Return (X, Y) of the center of cell containing provided text 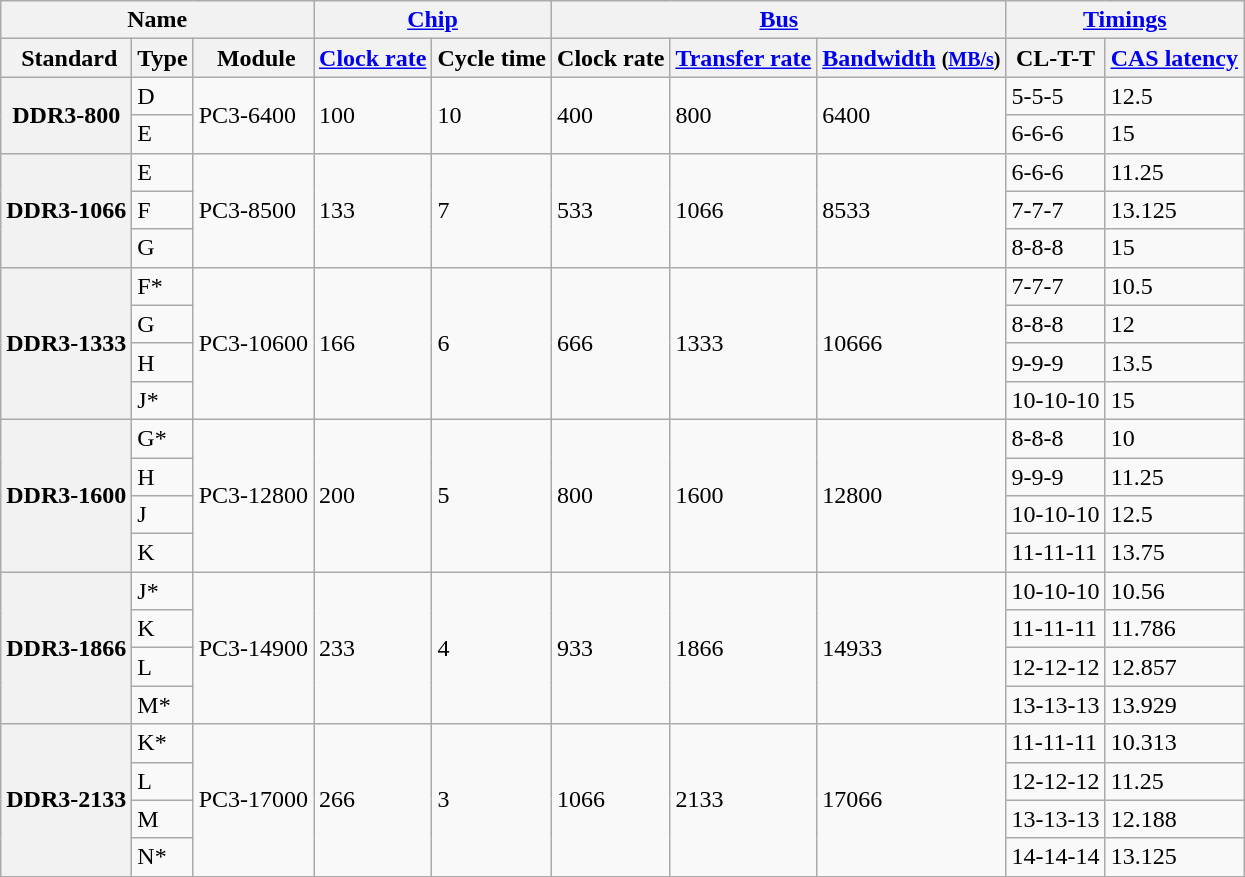
DDR3-800 (66, 115)
Bandwidth (MB/s) (912, 58)
PC3-6400 (253, 115)
10666 (912, 343)
133 (373, 210)
CL-T-T (1056, 58)
100 (373, 115)
J (162, 515)
233 (373, 648)
Cycle time (492, 58)
G* (162, 438)
4 (492, 648)
3 (492, 800)
Type (162, 58)
12.857 (1174, 667)
N* (162, 857)
DDR3-1866 (66, 648)
DDR3-2133 (66, 800)
1600 (744, 495)
6400 (912, 115)
1866 (744, 648)
13.5 (1174, 362)
6 (492, 343)
17066 (912, 800)
14933 (912, 648)
12.188 (1174, 819)
Name (158, 20)
1333 (744, 343)
PC3-14900 (253, 648)
12800 (912, 495)
266 (373, 800)
DDR3-1600 (66, 495)
200 (373, 495)
CAS latency (1174, 58)
PC3-8500 (253, 210)
10.56 (1174, 591)
Transfer rate (744, 58)
Chip (433, 20)
13.929 (1174, 705)
166 (373, 343)
PC3-17000 (253, 800)
5 (492, 495)
Timings (1124, 20)
933 (611, 648)
11.786 (1174, 629)
DDR3-1333 (66, 343)
5-5-5 (1056, 96)
10.5 (1174, 286)
533 (611, 210)
F (162, 210)
Bus (779, 20)
Module (253, 58)
Standard (66, 58)
400 (611, 115)
12 (1174, 324)
13.75 (1174, 553)
14-14-14 (1056, 857)
M (162, 819)
PC3-10600 (253, 343)
7 (492, 210)
M* (162, 705)
10.313 (1174, 743)
D (162, 96)
PC3-12800 (253, 495)
F* (162, 286)
8533 (912, 210)
K* (162, 743)
DDR3-1066 (66, 210)
666 (611, 343)
2133 (744, 800)
